Extract the (x, y) coordinate from the center of the cell holding the provided text.  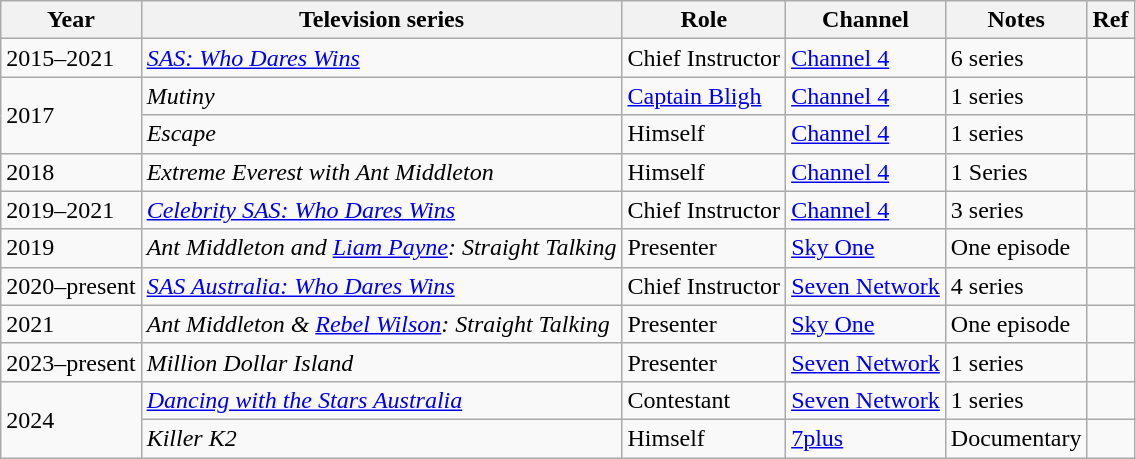
Ant Middleton and Liam Payne: Straight Talking (382, 248)
2019–2021 (71, 210)
Mutiny (382, 96)
Notes (1016, 20)
2017 (71, 115)
3 series (1016, 210)
7plus (866, 438)
Dancing with the Stars Australia (382, 400)
Role (704, 20)
Escape (382, 134)
Documentary (1016, 438)
2023–present (71, 362)
Killer K2 (382, 438)
Contestant (704, 400)
Extreme Everest with Ant Middleton (382, 172)
4 series (1016, 286)
Million Dollar Island (382, 362)
6 series (1016, 58)
Ant Middleton & Rebel Wilson: Straight Talking (382, 324)
Captain Bligh (704, 96)
2015–2021 (71, 58)
2021 (71, 324)
Television series (382, 20)
SAS Australia: Who Dares Wins (382, 286)
2024 (71, 419)
Channel (866, 20)
SAS: Who Dares Wins (382, 58)
Ref (1110, 20)
2018 (71, 172)
Year (71, 20)
2020–present (71, 286)
1 Series (1016, 172)
2019 (71, 248)
Celebrity SAS: Who Dares Wins (382, 210)
